Determine the [X, Y] coordinate at the center of the cell enclosing the given text.  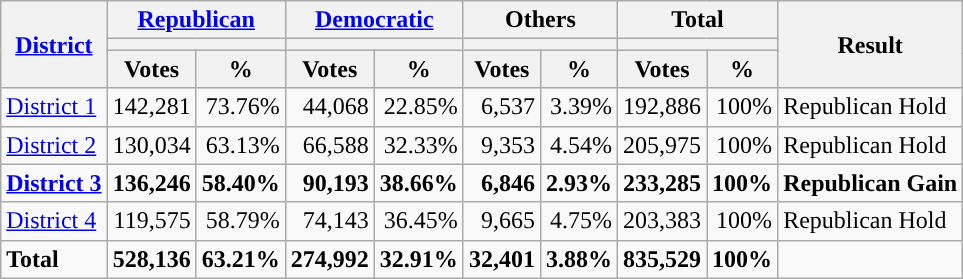
District 2 [54, 145]
9,353 [502, 145]
205,975 [662, 145]
203,383 [662, 221]
528,136 [152, 259]
835,529 [662, 259]
3.88% [578, 259]
63.21% [240, 259]
Republican Gain [870, 183]
73.76% [240, 107]
3.39% [578, 107]
36.45% [418, 221]
274,992 [330, 259]
District 1 [54, 107]
6,846 [502, 183]
90,193 [330, 183]
2.93% [578, 183]
233,285 [662, 183]
63.13% [240, 145]
32,401 [502, 259]
Republican [196, 20]
74,143 [330, 221]
58.79% [240, 221]
Democratic [374, 20]
District 4 [54, 221]
4.75% [578, 221]
Others [540, 20]
119,575 [152, 221]
9,665 [502, 221]
22.85% [418, 107]
32.91% [418, 259]
142,281 [152, 107]
136,246 [152, 183]
66,588 [330, 145]
Result [870, 44]
44,068 [330, 107]
6,537 [502, 107]
58.40% [240, 183]
192,886 [662, 107]
32.33% [418, 145]
130,034 [152, 145]
38.66% [418, 183]
District 3 [54, 183]
4.54% [578, 145]
District [54, 44]
